Return the [x, y] coordinate for the center point of the cell that contains the specified text.  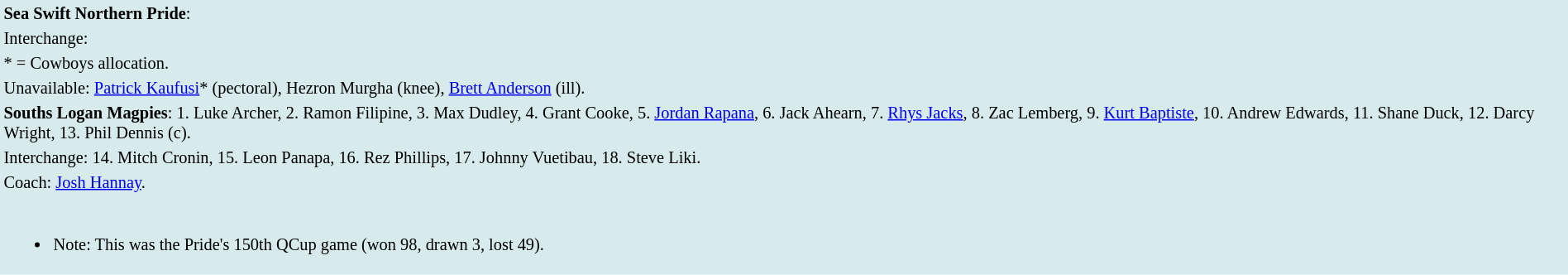
Sea Swift Northern Pride: [784, 13]
* = Cowboys allocation. [784, 63]
Note: This was the Pride's 150th QCup game (won 98, drawn 3, lost 49). [784, 234]
Interchange: [784, 38]
Interchange: 14. Mitch Cronin, 15. Leon Panapa, 16. Rez Phillips, 17. Johnny Vuetibau, 18. Steve Liki. [784, 157]
Coach: Josh Hannay. [784, 182]
Unavailable: Patrick Kaufusi* (pectoral), Hezron Murgha (knee), Brett Anderson (ill). [784, 88]
